Determine the (X, Y) coordinate at the center of the cell enclosing the given text.  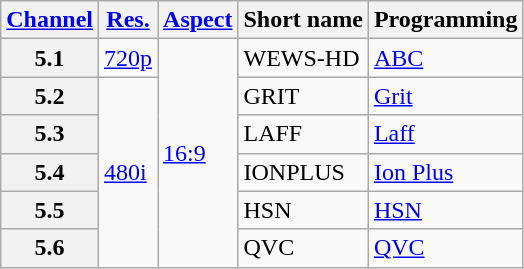
IONPLUS (303, 172)
Aspect (198, 20)
Res. (128, 20)
WEWS-HD (303, 58)
Grit (446, 96)
Programming (446, 20)
5.1 (50, 58)
720p (128, 58)
5.3 (50, 134)
ABC (446, 58)
16:9 (198, 153)
Laff (446, 134)
5.5 (50, 210)
5.6 (50, 248)
Ion Plus (446, 172)
5.2 (50, 96)
Short name (303, 20)
5.4 (50, 172)
GRIT (303, 96)
LAFF (303, 134)
Channel (50, 20)
480i (128, 172)
